Determine the [x, y] coordinate at the center of the cell enclosing the given text.  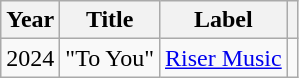
Title [110, 20]
"To You" [110, 58]
2024 [30, 58]
Year [30, 20]
Riser Music [223, 58]
Label [223, 20]
